Capture the cell that displays the provided text and extract its (x, y) central coordinate. 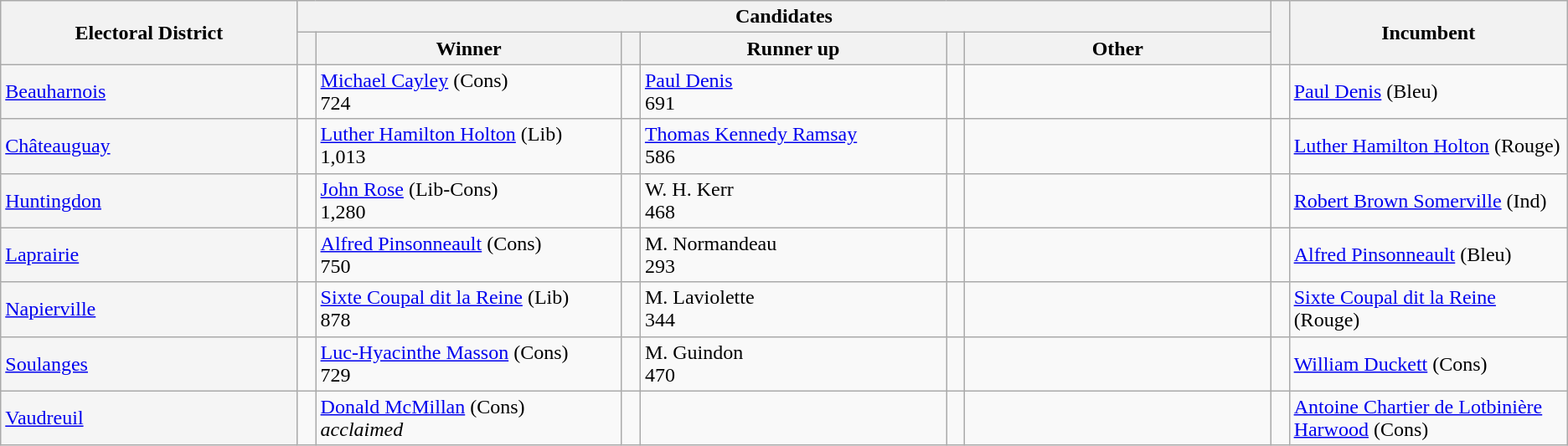
Huntingdon (149, 201)
John Rose (Lib-Cons) 1,280 (469, 201)
Sixte Coupal dit la Reine (Lib) 878 (469, 310)
Paul Denis (Bleu) (1428, 92)
Robert Brown Somerville (Ind) (1428, 201)
Luther Hamilton Holton (Rouge) (1428, 146)
Other (1117, 49)
Electoral District (149, 33)
Thomas Kennedy Ramsay 586 (792, 146)
Laprairie (149, 254)
Alfred Pinsonneault (Bleu) (1428, 254)
Vaudreuil (149, 418)
Luther Hamilton Holton (Lib) 1,013 (469, 146)
Beauharnois (149, 92)
Napierville (149, 310)
Michael Cayley (Cons) 724 (469, 92)
Luc-Hyacinthe Masson (Cons) 729 (469, 363)
Candidates (784, 17)
M. Laviolette 344 (792, 310)
M. Guindon 470 (792, 363)
Runner up (792, 49)
Châteauguay (149, 146)
M. Normandeau 293 (792, 254)
Winner (469, 49)
W. H. Kerr 468 (792, 201)
Incumbent (1428, 33)
Paul Denis 691 (792, 92)
Antoine Chartier de Lotbinière Harwood (Cons) (1428, 418)
Soulanges (149, 363)
William Duckett (Cons) (1428, 363)
Sixte Coupal dit la Reine (Rouge) (1428, 310)
Alfred Pinsonneault (Cons) 750 (469, 254)
Donald McMillan (Cons) acclaimed (469, 418)
